Locate the cell with the specified text and output its (x, y) center coordinate. 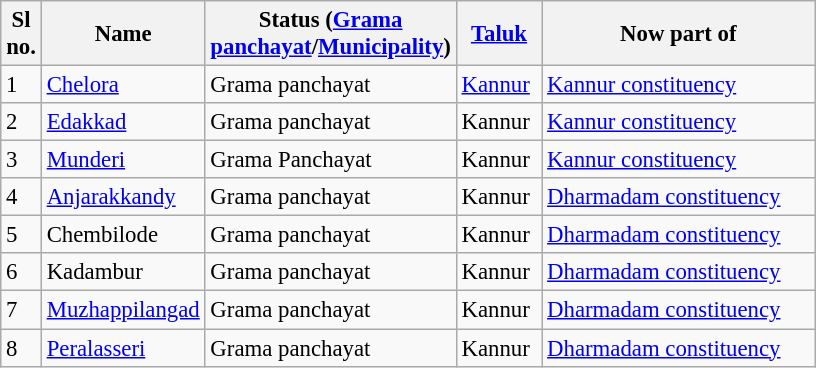
2 (22, 122)
1 (22, 85)
Munderi (123, 160)
4 (22, 197)
Peralasseri (123, 348)
Sl no. (22, 34)
Muzhappilangad (123, 310)
8 (22, 348)
Kadambur (123, 273)
7 (22, 310)
Status (Grama panchayat/Municipality) (330, 34)
Edakkad (123, 122)
Taluk (499, 34)
Now part of (678, 34)
Name (123, 34)
Chelora (123, 85)
Anjarakkandy (123, 197)
6 (22, 273)
Chembilode (123, 235)
5 (22, 235)
3 (22, 160)
Grama Panchayat (330, 160)
